Return [x, y] of the center of cell containing provided text 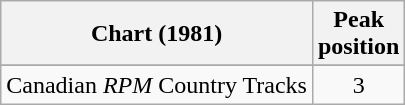
3 [358, 85]
Canadian RPM Country Tracks [157, 85]
Peakposition [358, 34]
Chart (1981) [157, 34]
